For the text-containing cell, return its midpoint in [x, y] coordinate format. 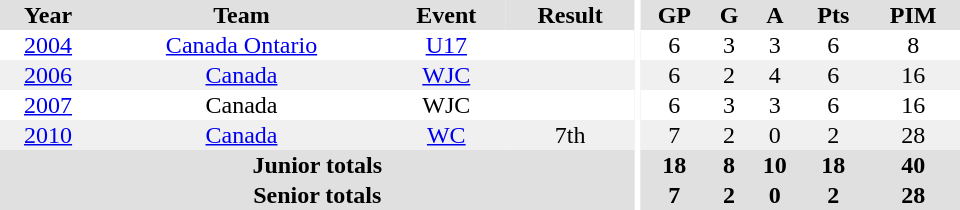
PIM [913, 15]
G [730, 15]
Junior totals [317, 165]
GP [674, 15]
WC [446, 135]
7th [570, 135]
2006 [48, 75]
40 [913, 165]
A [774, 15]
2010 [48, 135]
Senior totals [317, 195]
Canada Ontario [242, 45]
Year [48, 15]
Event [446, 15]
2004 [48, 45]
U17 [446, 45]
10 [774, 165]
2007 [48, 105]
4 [774, 75]
Team [242, 15]
Result [570, 15]
Pts [833, 15]
